Identify which cell holds the provided text, then report its [X, Y] central coordinate. 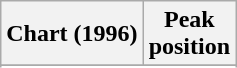
Peakposition [189, 34]
Chart (1996) [72, 34]
